Capture the cell that displays the provided text and extract its [x, y] central coordinate. 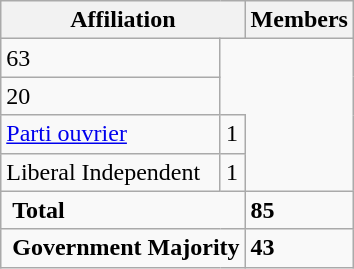
Members [299, 20]
Liberal Independent [111, 172]
Government Majority [123, 248]
Total [123, 210]
20 [111, 96]
63 [111, 58]
Affiliation [123, 20]
43 [299, 248]
85 [299, 210]
Parti ouvrier [111, 134]
